For the text-containing cell, return its midpoint in (X, Y) coordinate format. 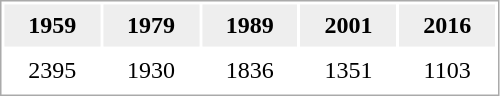
1103 (447, 71)
2001 (349, 25)
1989 (250, 25)
1836 (250, 71)
2016 (447, 25)
1959 (52, 25)
1979 (151, 25)
1930 (151, 71)
2395 (52, 71)
1351 (349, 71)
